Search for the cell housing the specified text and yield its (X, Y) center coordinate. 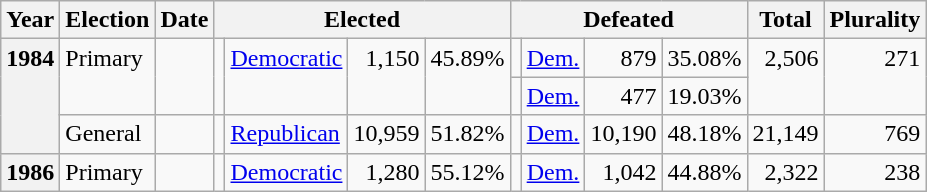
21,149 (786, 134)
48.18% (704, 134)
Republican (286, 134)
1,042 (624, 172)
2,506 (786, 77)
10,959 (386, 134)
Total (786, 20)
45.89% (468, 77)
1984 (30, 96)
271 (875, 77)
35.08% (704, 58)
1,280 (386, 172)
769 (875, 134)
2,322 (786, 172)
238 (875, 172)
Year (30, 20)
1,150 (386, 77)
1986 (30, 172)
General (108, 134)
Defeated (628, 20)
51.82% (468, 134)
477 (624, 96)
Date (184, 20)
Elected (362, 20)
879 (624, 58)
55.12% (468, 172)
Election (108, 20)
Plurality (875, 20)
10,190 (624, 134)
44.88% (704, 172)
19.03% (704, 96)
